Provide the (X, Y) coordinate of the cell's center where the given text is located.  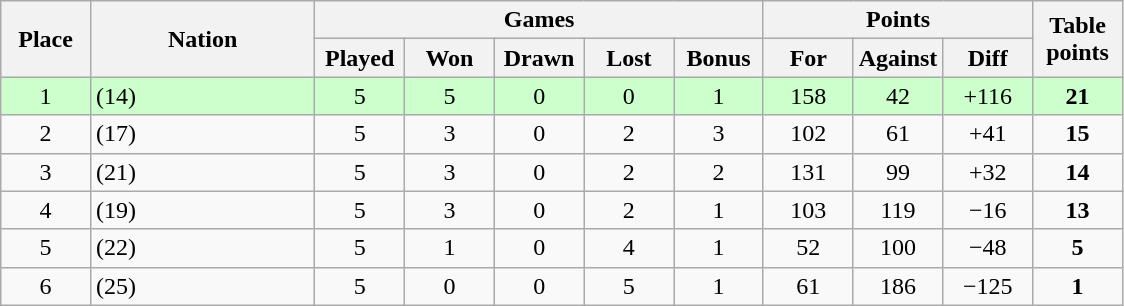
15 (1078, 134)
42 (898, 96)
Tablepoints (1078, 39)
(22) (202, 248)
−16 (988, 210)
Lost (629, 58)
13 (1078, 210)
+116 (988, 96)
−125 (988, 286)
Place (46, 39)
103 (808, 210)
6 (46, 286)
102 (808, 134)
Against (898, 58)
Drawn (539, 58)
14 (1078, 172)
Points (898, 20)
52 (808, 248)
−48 (988, 248)
158 (808, 96)
119 (898, 210)
131 (808, 172)
21 (1078, 96)
For (808, 58)
(19) (202, 210)
(17) (202, 134)
(14) (202, 96)
Diff (988, 58)
+32 (988, 172)
Nation (202, 39)
+41 (988, 134)
(21) (202, 172)
100 (898, 248)
186 (898, 286)
Games (540, 20)
Played (360, 58)
Won (450, 58)
(25) (202, 286)
Bonus (719, 58)
99 (898, 172)
